Identify which cell holds the provided text, then report its [X, Y] central coordinate. 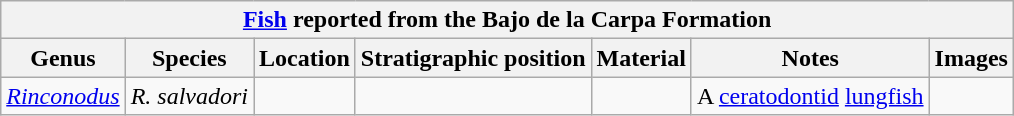
R. salvadori [189, 96]
Genus [63, 58]
Fish reported from the Bajo de la Carpa Formation [508, 20]
Stratigraphic position [473, 58]
Location [305, 58]
A ceratodontid lungfish [810, 96]
Species [189, 58]
Images [971, 58]
Material [641, 58]
Rinconodus [63, 96]
Notes [810, 58]
